Identify which cell holds the provided text, then report its (x, y) central coordinate. 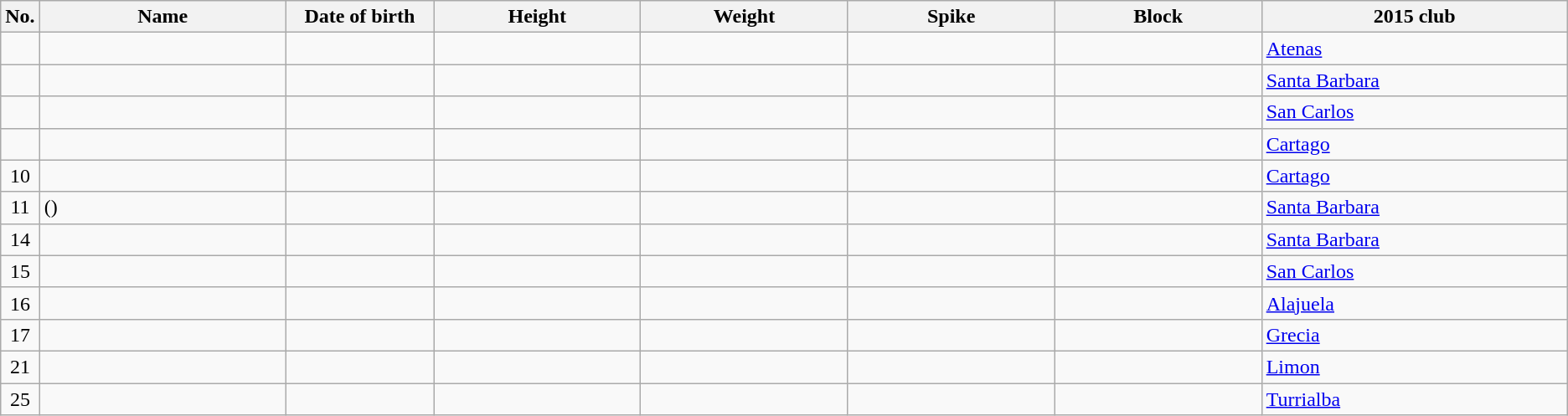
Date of birth (359, 17)
Height (538, 17)
Alajuela (1414, 303)
2015 club (1414, 17)
17 (20, 335)
Atenas (1414, 49)
25 (20, 399)
Grecia (1414, 335)
21 (20, 367)
16 (20, 303)
Name (162, 17)
No. (20, 17)
Spike (952, 17)
14 (20, 239)
Weight (744, 17)
Limon (1414, 367)
Turrialba (1414, 399)
Block (1158, 17)
10 (20, 176)
11 (20, 208)
15 (20, 271)
() (162, 208)
